For the text-containing cell, return its midpoint in [X, Y] coordinate format. 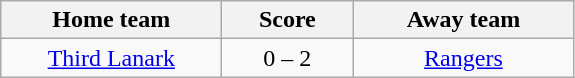
Score [288, 20]
Third Lanark [112, 58]
Home team [112, 20]
0 – 2 [288, 58]
Away team [464, 20]
Rangers [464, 58]
